Return the (X, Y) coordinate for the center point of the cell that contains the specified text.  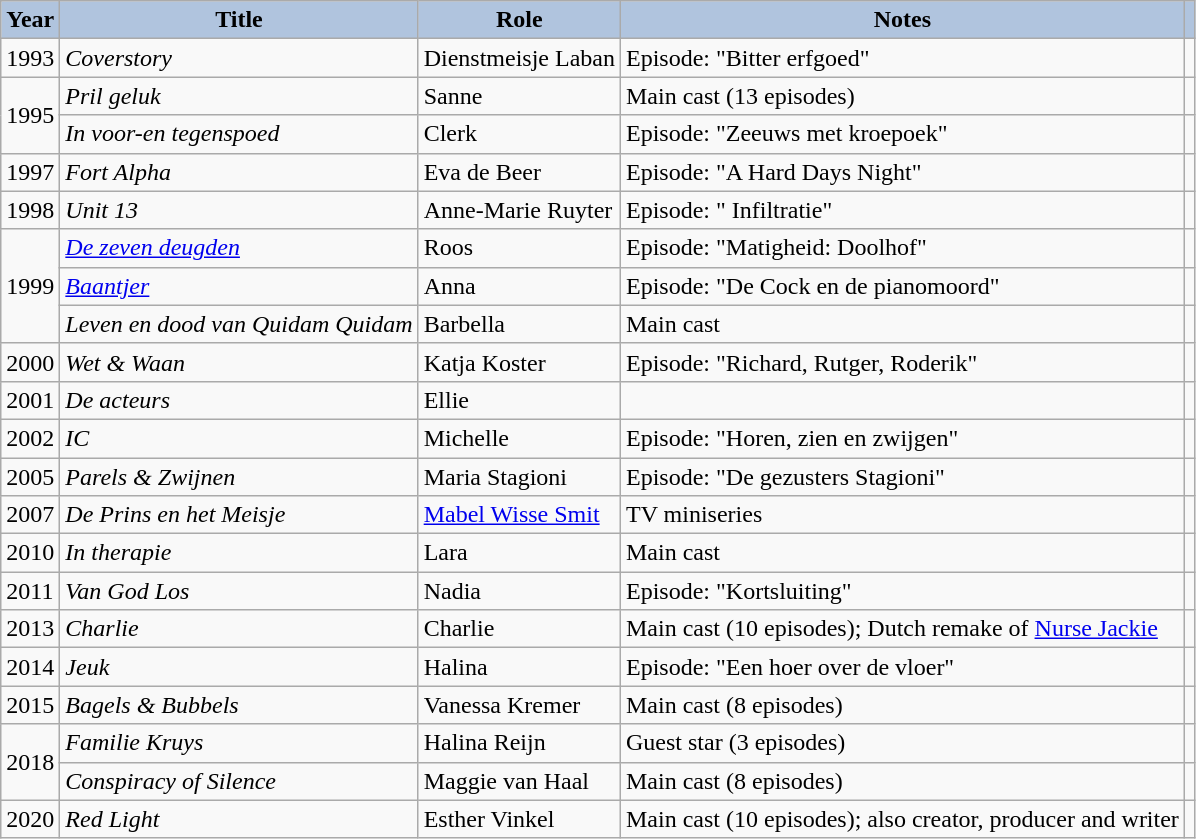
De Prins en het Meisje (239, 515)
1998 (30, 210)
Vanessa Kremer (519, 705)
De acteurs (239, 400)
Esther Vinkel (519, 819)
Fort Alpha (239, 172)
Guest star (3 episodes) (902, 743)
Michelle (519, 438)
Dienstmeisje Laban (519, 58)
2002 (30, 438)
In therapie (239, 553)
Episode: "Richard, Rutger, Roderik" (902, 362)
Mabel Wisse Smit (519, 515)
2010 (30, 553)
Conspiracy of Silence (239, 781)
Episode: "De Cock en de pianomoord" (902, 286)
1995 (30, 115)
Episode: "Bitter erfgoed" (902, 58)
Katja Koster (519, 362)
1999 (30, 286)
Episode: "Zeeuws met kroepoek" (902, 134)
Episode: " Infiltratie" (902, 210)
1993 (30, 58)
Main cast (13 episodes) (902, 96)
Episode: "A Hard Days Night" (902, 172)
Halina Reijn (519, 743)
Episode: "De gezusters Stagioni" (902, 477)
In voor-en tegenspoed (239, 134)
2013 (30, 629)
Notes (902, 20)
Maria Stagioni (519, 477)
Episode: "Horen, zien en zwijgen" (902, 438)
Episode: "Een hoer over de vloer" (902, 667)
Main cast (10 episodes); Dutch remake of Nurse Jackie (902, 629)
2020 (30, 819)
Wet & Waan (239, 362)
Sanne (519, 96)
Barbella (519, 324)
Episode: "Matigheid: Doolhof" (902, 248)
2011 (30, 591)
Red Light (239, 819)
Lara (519, 553)
Nadia (519, 591)
IC (239, 438)
2000 (30, 362)
Title (239, 20)
Baantjer (239, 286)
2014 (30, 667)
Clerk (519, 134)
Ellie (519, 400)
1997 (30, 172)
Halina (519, 667)
Bagels & Bubbels (239, 705)
Parels & Zwijnen (239, 477)
Jeuk (239, 667)
Role (519, 20)
Anna (519, 286)
2005 (30, 477)
2018 (30, 762)
Year (30, 20)
De zeven deugden (239, 248)
TV miniseries (902, 515)
Anne-Marie Ruyter (519, 210)
Coverstory (239, 58)
Main cast (10 episodes); also creator, producer and writer (902, 819)
Roos (519, 248)
Maggie van Haal (519, 781)
2007 (30, 515)
Eva de Beer (519, 172)
Van God Los (239, 591)
2001 (30, 400)
Familie Kruys (239, 743)
Leven en dood van Quidam Quidam (239, 324)
2015 (30, 705)
Pril geluk (239, 96)
Unit 13 (239, 210)
Episode: "Kortsluiting" (902, 591)
